Return (X, Y) of the center of cell containing provided text 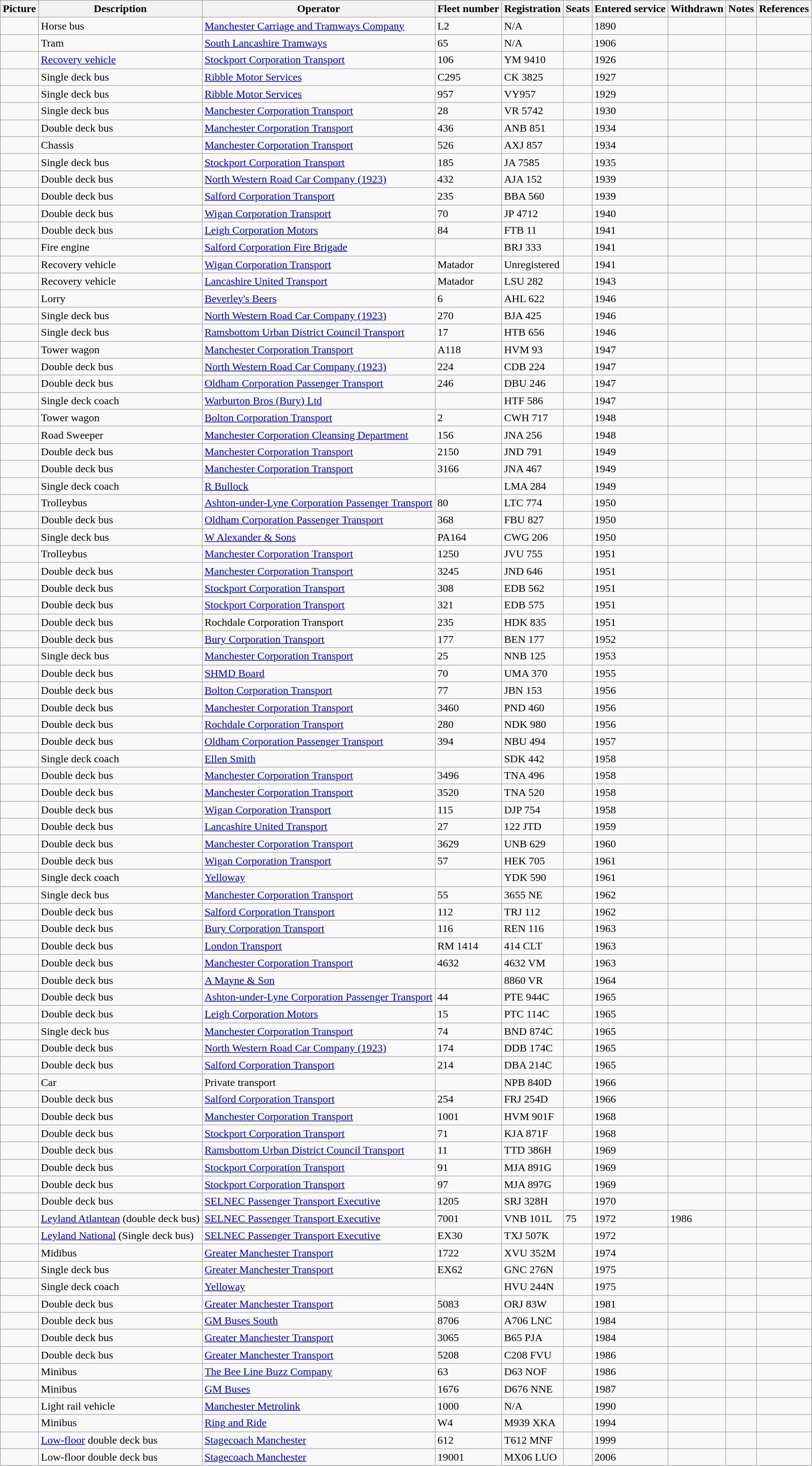
HVM 93 (532, 350)
Entered service (630, 9)
PTE 944C (532, 997)
112 (468, 912)
1676 (468, 1389)
L2 (468, 26)
JNA 467 (532, 469)
1926 (630, 60)
FRJ 254D (532, 1099)
Fire engine (120, 248)
JVU 755 (532, 554)
LTC 774 (532, 503)
55 (468, 895)
321 (468, 605)
JNA 256 (532, 435)
1955 (630, 673)
DBA 214C (532, 1065)
JBN 153 (532, 690)
25 (468, 656)
1957 (630, 741)
Leyland National (Single deck bus) (120, 1235)
A118 (468, 350)
M939 XKA (532, 1423)
Light rail vehicle (120, 1406)
246 (468, 384)
HVM 901F (532, 1116)
224 (468, 367)
1981 (630, 1304)
AXJ 857 (532, 145)
1000 (468, 1406)
57 (468, 861)
CDB 224 (532, 367)
1001 (468, 1116)
HDK 835 (532, 622)
D676 NNE (532, 1389)
Beverley's Beers (319, 299)
8706 (468, 1321)
REN 116 (532, 929)
Warburton Bros (Bury) Ltd (319, 401)
London Transport (319, 946)
1927 (630, 77)
GM Buses (319, 1389)
B65 PJA (532, 1338)
526 (468, 145)
174 (468, 1048)
1974 (630, 1252)
Lorry (120, 299)
EDB 562 (532, 588)
CK 3825 (532, 77)
3520 (468, 793)
Manchester Corporation Cleansing Department (319, 435)
References (784, 9)
214 (468, 1065)
VNB 101L (532, 1218)
JA 7585 (532, 162)
RM 1414 (468, 946)
Manchester Metrolink (319, 1406)
C295 (468, 77)
DBU 246 (532, 384)
Withdrawn (697, 9)
VR 5742 (532, 111)
106 (468, 60)
280 (468, 724)
Salford Corporation Fire Brigade (319, 248)
1722 (468, 1252)
6 (468, 299)
D63 NOF (532, 1372)
1987 (630, 1389)
1959 (630, 827)
CWG 206 (532, 537)
Seats (578, 9)
FTB 11 (532, 231)
AJA 152 (532, 179)
XVU 352M (532, 1252)
4632 VM (532, 963)
1205 (468, 1201)
270 (468, 316)
YDK 590 (532, 878)
1943 (630, 282)
HVU 244N (532, 1286)
1935 (630, 162)
28 (468, 111)
394 (468, 741)
177 (468, 639)
NBU 494 (532, 741)
SHMD Board (319, 673)
PND 460 (532, 707)
1960 (630, 844)
BEN 177 (532, 639)
DDB 174C (532, 1048)
Horse bus (120, 26)
1952 (630, 639)
1990 (630, 1406)
8860 VR (532, 980)
2150 (468, 452)
1906 (630, 43)
DJP 754 (532, 810)
71 (468, 1133)
BND 874C (532, 1031)
957 (468, 94)
PA164 (468, 537)
A706 LNC (532, 1321)
FBU 827 (532, 520)
YM 9410 (532, 60)
17 (468, 333)
432 (468, 179)
TRJ 112 (532, 912)
4632 (468, 963)
1964 (630, 980)
NNB 125 (532, 656)
KJA 871F (532, 1133)
JND 646 (532, 571)
Manchester Carriage and Tramways Company (319, 26)
TNA 496 (532, 776)
BRJ 333 (532, 248)
Tram (120, 43)
EDB 575 (532, 605)
3655 NE (532, 895)
1940 (630, 214)
Private transport (319, 1082)
65 (468, 43)
The Bee Line Buzz Company (319, 1372)
W Alexander & Sons (319, 537)
W4 (468, 1423)
414 CLT (532, 946)
75 (578, 1218)
185 (468, 162)
R Bullock (319, 486)
TXJ 507K (532, 1235)
3166 (468, 469)
South Lancashire Tramways (319, 43)
AHL 622 (532, 299)
Fleet number (468, 9)
1890 (630, 26)
63 (468, 1372)
HTF 586 (532, 401)
Description (120, 9)
MX06 LUO (532, 1457)
LSU 282 (532, 282)
Midibus (120, 1252)
Ring and Ride (319, 1423)
254 (468, 1099)
Registration (532, 9)
Road Sweeper (120, 435)
308 (468, 588)
TTD 386H (532, 1150)
116 (468, 929)
BBA 560 (532, 196)
C208 FVU (532, 1355)
T612 MNF (532, 1440)
3065 (468, 1338)
15 (468, 1014)
368 (468, 520)
1994 (630, 1423)
84 (468, 231)
5083 (468, 1304)
1953 (630, 656)
1250 (468, 554)
436 (468, 128)
Picture (20, 9)
HTB 656 (532, 333)
CWH 717 (532, 418)
Car (120, 1082)
80 (468, 503)
VY957 (532, 94)
1970 (630, 1201)
GNC 276N (532, 1269)
GM Buses South (319, 1321)
BJA 425 (532, 316)
A Mayne & Son (319, 980)
TNA 520 (532, 793)
MJA 891G (532, 1167)
5208 (468, 1355)
SRJ 328H (532, 1201)
ANB 851 (532, 128)
1930 (630, 111)
UNB 629 (532, 844)
PTC 114C (532, 1014)
91 (468, 1167)
JP 4712 (532, 214)
Chassis (120, 145)
Unregistered (532, 265)
97 (468, 1184)
Ellen Smith (319, 759)
3496 (468, 776)
EX62 (468, 1269)
19001 (468, 1457)
3629 (468, 844)
LMA 284 (532, 486)
44 (468, 997)
JND 791 (532, 452)
11 (468, 1150)
Notes (741, 9)
Operator (319, 9)
SDK 442 (532, 759)
156 (468, 435)
EX30 (468, 1235)
27 (468, 827)
3460 (468, 707)
HEK 705 (532, 861)
7001 (468, 1218)
3245 (468, 571)
612 (468, 1440)
74 (468, 1031)
1929 (630, 94)
MJA 897G (532, 1184)
2 (468, 418)
NPB 840D (532, 1082)
2006 (630, 1457)
1999 (630, 1440)
Leyland Atlantean (double deck bus) (120, 1218)
NDK 980 (532, 724)
122 JTD (532, 827)
77 (468, 690)
115 (468, 810)
UMA 370 (532, 673)
ORJ 83W (532, 1304)
